Scan for the cell matching the given text and deliver its [X, Y] coordinate at center. 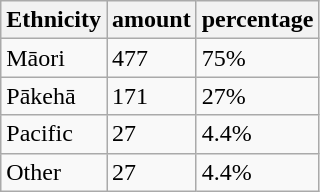
Other [54, 172]
Pacific [54, 134]
75% [258, 58]
27% [258, 96]
percentage [258, 20]
Ethnicity [54, 20]
171 [151, 96]
Māori [54, 58]
amount [151, 20]
477 [151, 58]
Pākehā [54, 96]
